Output the [x, y] coordinate of the center of the cell containing the given text.  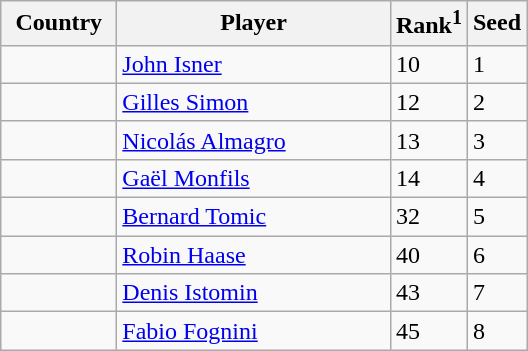
12 [428, 102]
13 [428, 140]
32 [428, 217]
1 [496, 64]
2 [496, 102]
8 [496, 331]
Seed [496, 24]
Robin Haase [254, 255]
Denis Istomin [254, 293]
John Isner [254, 64]
6 [496, 255]
3 [496, 140]
7 [496, 293]
40 [428, 255]
Fabio Fognini [254, 331]
Nicolás Almagro [254, 140]
45 [428, 331]
Gilles Simon [254, 102]
43 [428, 293]
4 [496, 178]
14 [428, 178]
5 [496, 217]
10 [428, 64]
Bernard Tomic [254, 217]
Country [59, 24]
Player [254, 24]
Gaël Monfils [254, 178]
Rank1 [428, 24]
